From the cell containing the given text, extract its center point as (X, Y) coordinate. 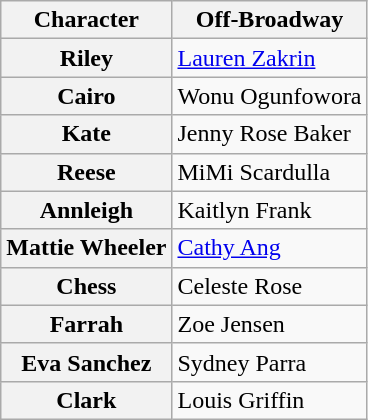
Reese (86, 172)
Lauren Zakrin (270, 58)
Cairo (86, 96)
MiMi Scardulla (270, 172)
Jenny Rose Baker (270, 134)
Wonu Ogunfowora (270, 96)
Off-Broadway (270, 20)
Kaitlyn Frank (270, 210)
Sydney Parra (270, 362)
Farrah (86, 324)
Kate (86, 134)
Riley (86, 58)
Mattie Wheeler (86, 248)
Zoe Jensen (270, 324)
Cathy Ang (270, 248)
Celeste Rose (270, 286)
Louis Griffin (270, 400)
Clark (86, 400)
Annleigh (86, 210)
Character (86, 20)
Eva Sanchez (86, 362)
Chess (86, 286)
